Output the [x, y] coordinate of the center of the cell containing the given text.  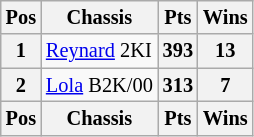
313 [178, 85]
13 [226, 51]
2 [21, 85]
393 [178, 51]
Reynard 2KI [100, 51]
Lola B2K/00 [100, 85]
1 [21, 51]
7 [226, 85]
